Find where the given text appears and provide that cell's center as (x, y) coordinate. 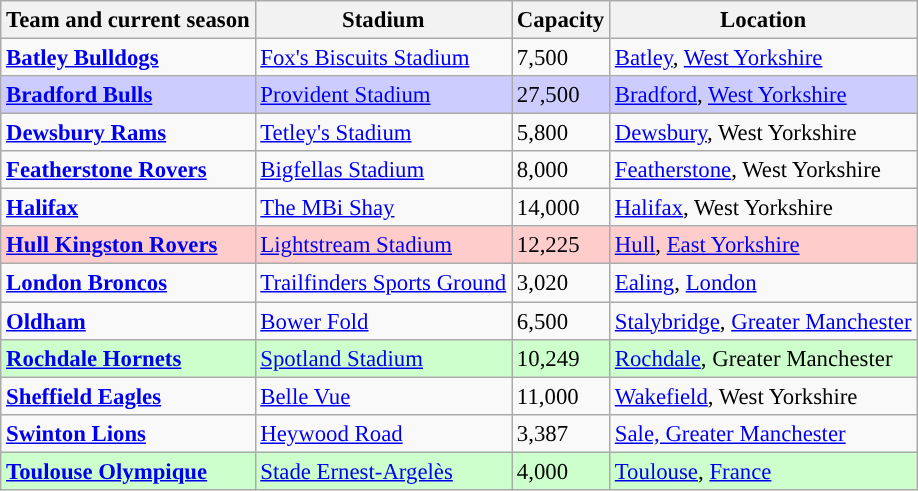
Tetley's Stadium (384, 133)
Oldham (128, 321)
3,387 (561, 433)
10,249 (561, 358)
Spotland Stadium (384, 358)
3,020 (561, 283)
Featherstone Rovers (128, 170)
Lightstream Stadium (384, 245)
11,000 (561, 396)
4,000 (561, 471)
14,000 (561, 208)
Toulouse Olympique (128, 471)
The MBi Shay (384, 208)
Capacity (561, 20)
Dewsbury Rams (128, 133)
8,000 (561, 170)
Bradford, West Yorkshire (762, 95)
Rochdale, Greater Manchester (762, 358)
Sale, Greater Manchester (762, 433)
Location (762, 20)
Swinton Lions (128, 433)
Team and current season (128, 20)
Rochdale Hornets (128, 358)
Heywood Road (384, 433)
Bigfellas Stadium (384, 170)
Ealing, London (762, 283)
Stadium (384, 20)
7,500 (561, 58)
Stalybridge, Greater Manchester (762, 321)
Batley, West Yorkshire (762, 58)
Bradford Bulls (128, 95)
Featherstone, West Yorkshire (762, 170)
Bower Fold (384, 321)
5,800 (561, 133)
Sheffield Eagles (128, 396)
Wakefield, West Yorkshire (762, 396)
Provident Stadium (384, 95)
Stade Ernest-Argelès (384, 471)
Halifax, West Yorkshire (762, 208)
Toulouse, France (762, 471)
Hull Kingston Rovers (128, 245)
6,500 (561, 321)
Fox's Biscuits Stadium (384, 58)
Batley Bulldogs (128, 58)
12,225 (561, 245)
27,500 (561, 95)
Halifax (128, 208)
Trailfinders Sports Ground (384, 283)
Hull, East Yorkshire (762, 245)
Dewsbury, West Yorkshire (762, 133)
Belle Vue (384, 396)
London Broncos (128, 283)
